Capture the cell that displays the provided text and extract its [X, Y] central coordinate. 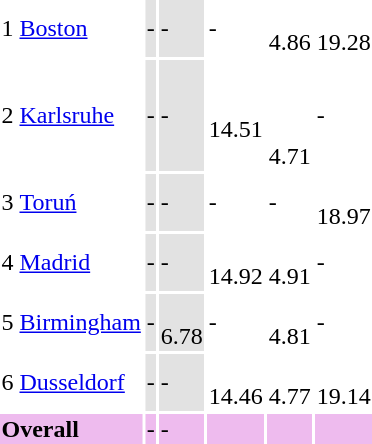
2 [8, 116]
4.81 [290, 322]
4.91 [290, 262]
Toruń [80, 202]
1 [8, 28]
Overall [71, 429]
Karlsruhe [80, 116]
4.71 [290, 116]
14.46 [236, 382]
5 [8, 322]
3 [8, 202]
4.77 [290, 382]
4 [8, 262]
Dusseldorf [80, 382]
Boston [80, 28]
Birmingham [80, 322]
Madrid [80, 262]
18.97 [344, 202]
4.86 [290, 28]
19.14 [344, 382]
14.92 [236, 262]
19.28 [344, 28]
14.51 [236, 116]
6.78 [182, 322]
6 [8, 382]
